For the text-containing cell, return its midpoint in (x, y) coordinate format. 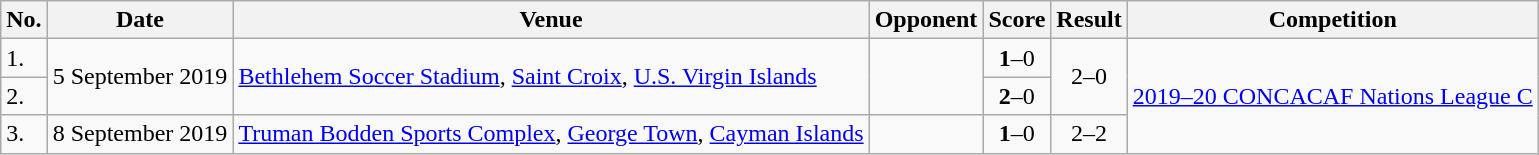
5 September 2019 (140, 77)
8 September 2019 (140, 134)
2019–20 CONCACAF Nations League C (1332, 96)
2. (24, 96)
1. (24, 58)
Venue (551, 20)
2–2 (1089, 134)
3. (24, 134)
Score (1017, 20)
Date (140, 20)
No. (24, 20)
Competition (1332, 20)
Opponent (926, 20)
Truman Bodden Sports Complex, George Town, Cayman Islands (551, 134)
Bethlehem Soccer Stadium, Saint Croix, U.S. Virgin Islands (551, 77)
Result (1089, 20)
